Capture the cell that displays the provided text and extract its [x, y] central coordinate. 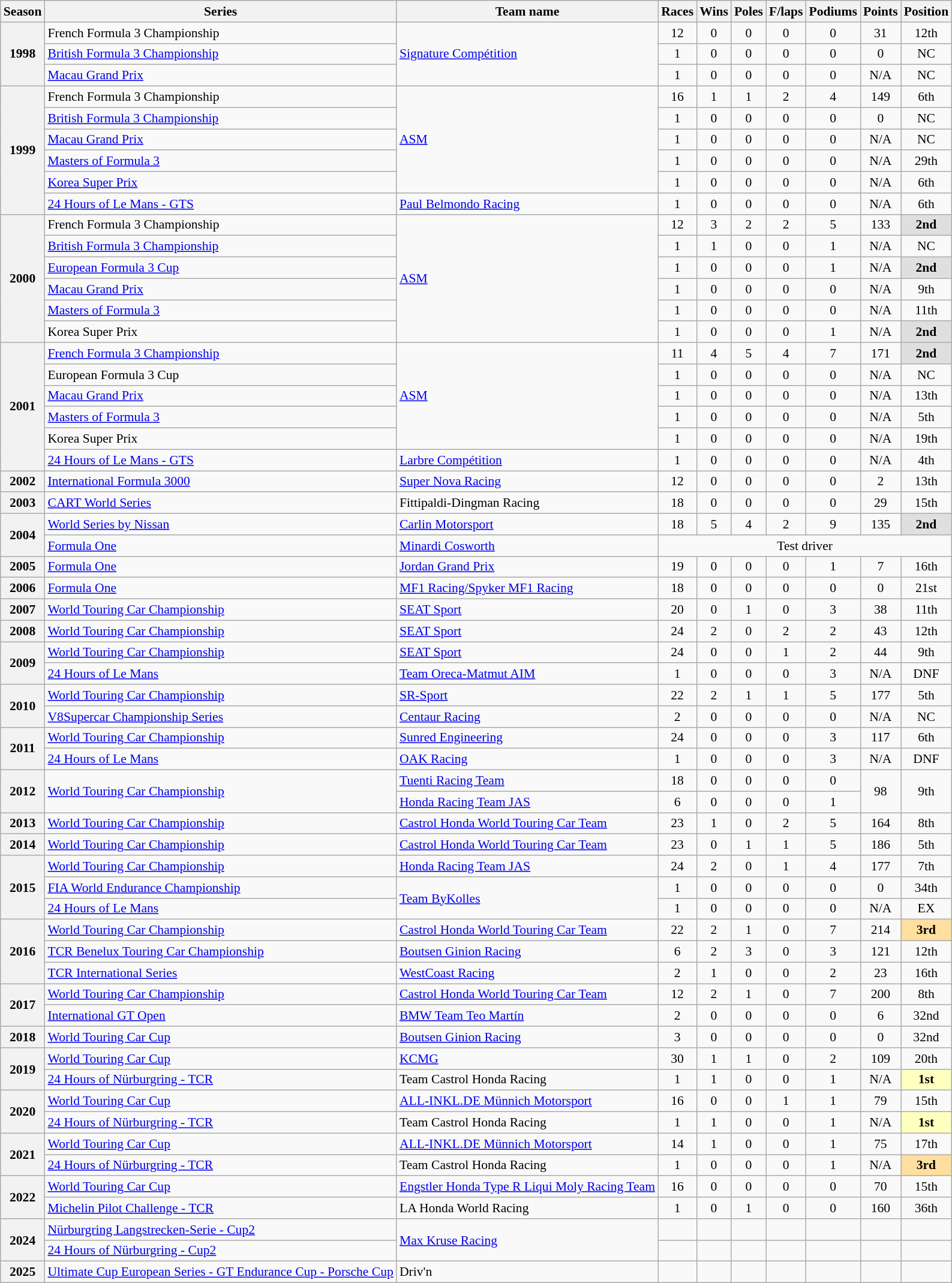
2024 [23, 1240]
Team ByKolles [527, 899]
135 [881, 524]
Ultimate Cup European Series - GT Endurance Cup - Porsche Cup [220, 1272]
31 [881, 33]
14 [677, 1144]
19 [677, 567]
OAK Racing [527, 759]
International GT Open [220, 1016]
Series [220, 11]
2013 [23, 824]
2022 [23, 1197]
2017 [23, 1005]
Fittipaldi-Dingman Racing [527, 503]
Sunred Engineering [527, 738]
2004 [23, 535]
30 [677, 1059]
Minardi Cosworth [527, 546]
2020 [23, 1112]
2001 [23, 407]
186 [881, 845]
SR-Sport [527, 695]
World Series by Nissan [220, 524]
38 [881, 610]
17th [926, 1144]
4th [926, 460]
2021 [23, 1154]
2019 [23, 1069]
109 [881, 1059]
43 [881, 631]
2003 [23, 503]
79 [881, 1101]
2010 [23, 705]
1999 [23, 151]
133 [881, 225]
2006 [23, 588]
11 [677, 353]
2007 [23, 610]
Engstler Honda Type R Liqui Moly Racing Team [527, 1187]
29th [926, 161]
Super Nova Racing [527, 482]
WestCoast Racing [527, 973]
160 [881, 1208]
29 [881, 503]
2025 [23, 1272]
164 [881, 824]
Wins [714, 11]
149 [881, 97]
Position [926, 11]
TCR International Series [220, 973]
2016 [23, 951]
44 [881, 653]
KCMG [527, 1059]
70 [881, 1187]
2008 [23, 631]
Michelin Pilot Challenge - TCR [220, 1208]
FIA World Endurance Championship [220, 888]
Larbre Compétition [527, 460]
BMW Team Teo Martín [527, 1016]
214 [881, 930]
200 [881, 994]
TCR Benelux Touring Car Championship [220, 952]
1998 [23, 54]
98 [881, 792]
2000 [23, 278]
2012 [23, 792]
Team Oreca-Matmut AIM [527, 674]
Team name [527, 11]
Tuenti Racing Team [527, 781]
Season [23, 11]
2011 [23, 749]
2018 [23, 1037]
2015 [23, 888]
24 Hours of Nürburgring - Cup2 [220, 1251]
Nürburgring Langstrecken-Serie - Cup2 [220, 1230]
CART World Series [220, 503]
MF1 Racing/Spyker MF1 Racing [527, 588]
20th [926, 1059]
20 [677, 610]
Signature Compétition [527, 54]
Races [677, 11]
121 [881, 952]
171 [881, 353]
Poles [749, 11]
Paul Belmondo Racing [527, 204]
Driv'n [527, 1272]
117 [881, 738]
V8Supercar Championship Series [220, 717]
7th [926, 866]
Points [881, 11]
2009 [23, 663]
Jordan Grand Prix [527, 567]
9 [833, 524]
36th [926, 1208]
F/laps [786, 11]
2014 [23, 845]
Centaur Racing [527, 717]
21st [926, 588]
LA Honda World Racing [527, 1208]
Test driver [805, 546]
19th [926, 439]
2002 [23, 482]
34th [926, 888]
Carlin Motorsport [527, 524]
Max Kruse Racing [527, 1240]
2005 [23, 567]
EX [926, 909]
International Formula 3000 [220, 482]
Podiums [833, 11]
75 [881, 1144]
